Identify which cell holds the provided text, then report its [X, Y] central coordinate. 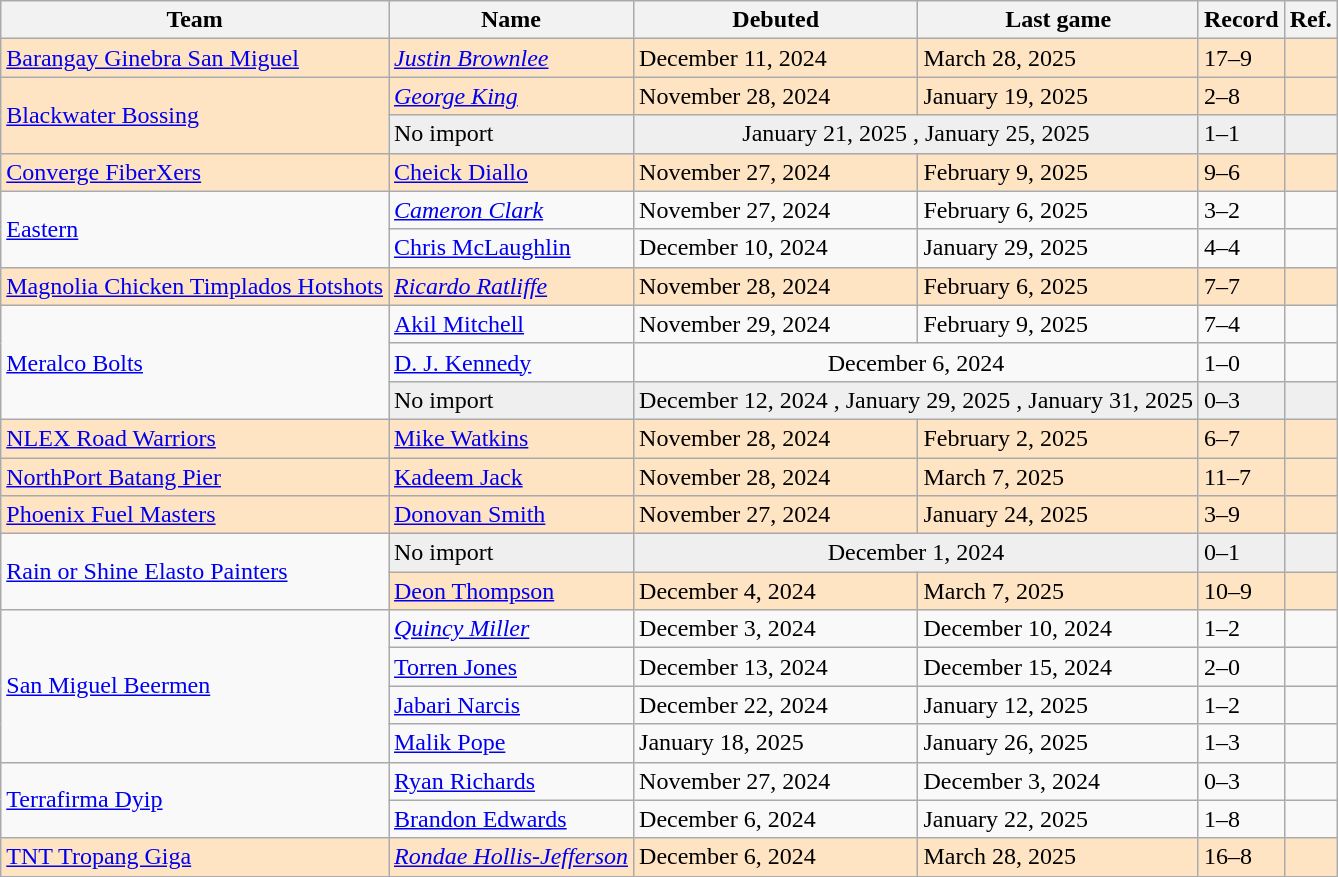
1–1 [1241, 134]
Rain or Shine Elasto Painters [195, 572]
December 4, 2024 [776, 591]
Ricardo Ratliffe [510, 286]
0–1 [1241, 553]
1–0 [1241, 362]
Deon Thompson [510, 591]
January 26, 2025 [1058, 743]
4–4 [1241, 248]
Converge FiberXers [195, 172]
January 24, 2025 [1058, 515]
January 21, 2025 , January 25, 2025 [916, 134]
2–8 [1241, 96]
January 18, 2025 [776, 743]
December 22, 2024 [776, 705]
December 12, 2024 , January 29, 2025 , January 31, 2025 [916, 400]
11–7 [1241, 477]
Jabari Narcis [510, 705]
Malik Pope [510, 743]
January 19, 2025 [1058, 96]
Mike Watkins [510, 438]
Ryan Richards [510, 781]
January 29, 2025 [1058, 248]
2–0 [1241, 667]
Name [510, 20]
Quincy Miller [510, 629]
Akil Mitchell [510, 324]
February 2, 2025 [1058, 438]
George King [510, 96]
1–3 [1241, 743]
Chris McLaughlin [510, 248]
7–7 [1241, 286]
Ref. [1310, 20]
Brandon Edwards [510, 819]
10–9 [1241, 591]
7–4 [1241, 324]
Justin Brownlee [510, 58]
Blackwater Bossing [195, 115]
January 12, 2025 [1058, 705]
December 15, 2024 [1058, 667]
Team [195, 20]
Cameron Clark [510, 210]
Barangay Ginebra San Miguel [195, 58]
San Miguel Beermen [195, 686]
17–9 [1241, 58]
December 11, 2024 [776, 58]
December 1, 2024 [916, 553]
November 29, 2024 [776, 324]
Phoenix Fuel Masters [195, 515]
3–2 [1241, 210]
1–8 [1241, 819]
Kadeem Jack [510, 477]
Magnolia Chicken Timplados Hotshots [195, 286]
Donovan Smith [510, 515]
3–9 [1241, 515]
6–7 [1241, 438]
Torren Jones [510, 667]
NorthPort Batang Pier [195, 477]
Rondae Hollis-Jefferson [510, 857]
Cheick Diallo [510, 172]
NLEX Road Warriors [195, 438]
January 22, 2025 [1058, 819]
Last game [1058, 20]
Debuted [776, 20]
16–8 [1241, 857]
TNT Tropang Giga [195, 857]
D. J. Kennedy [510, 362]
Terrafirma Dyip [195, 800]
Record [1241, 20]
9–6 [1241, 172]
Meralco Bolts [195, 362]
Eastern [195, 229]
December 13, 2024 [776, 667]
